Return the [X, Y] coordinate for the center point of the cell that contains the specified text.  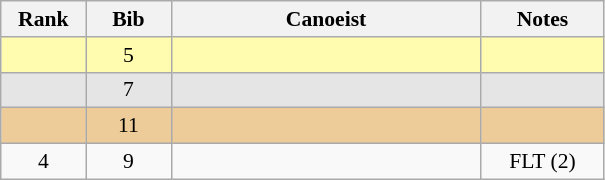
5 [128, 55]
Bib [128, 19]
9 [128, 162]
11 [128, 126]
Canoeist [326, 19]
4 [44, 162]
7 [128, 90]
Rank [44, 19]
Notes [542, 19]
FLT (2) [542, 162]
